Return (X, Y) of the center of cell containing provided text 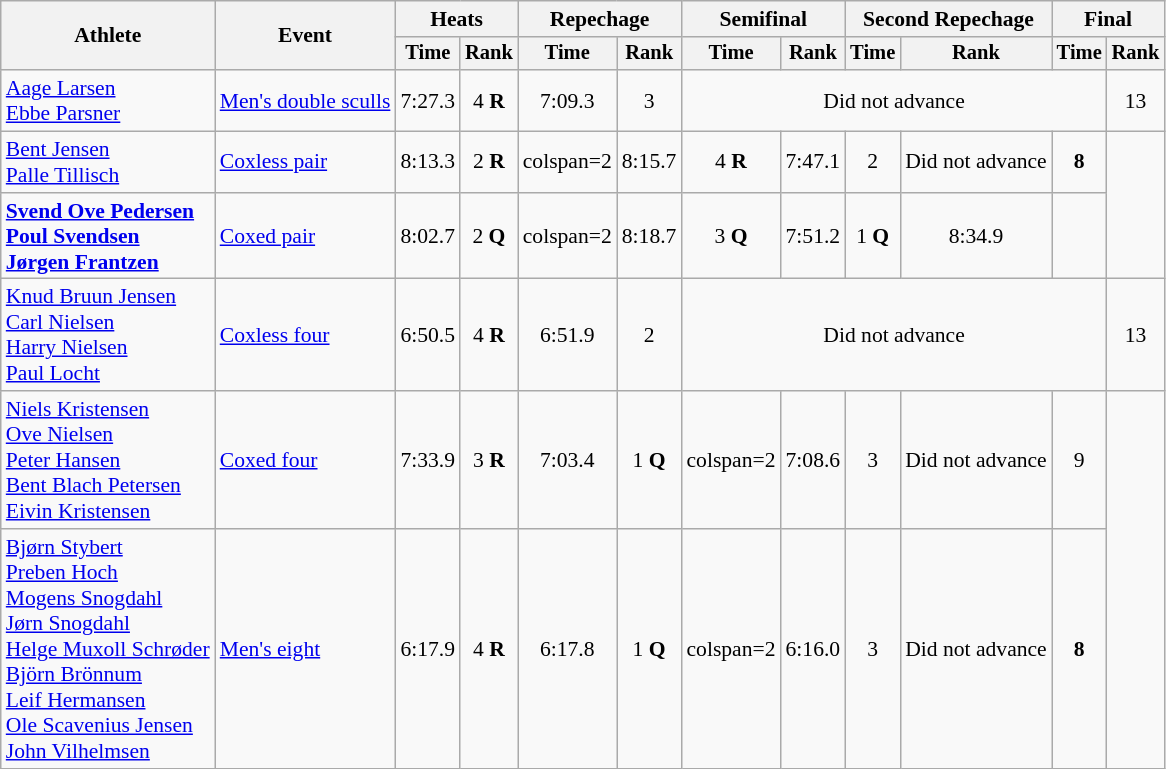
Svend Ove PedersenPoul SvendsenJørgen Frantzen (108, 236)
Coxed pair (306, 236)
Coxless four (306, 335)
Event (306, 36)
8:02.7 (428, 236)
Second Repechage (948, 19)
7:03.4 (568, 460)
Semifinal (763, 19)
Final (1108, 19)
7:33.9 (428, 460)
Niels KristensenOve NielsenPeter HansenBent Blach PetersenEivin Kristensen (108, 460)
Aage LarsenEbbe Parsner (108, 100)
Bent JensenPalle Tillisch (108, 162)
Heats (456, 19)
7:08.6 (814, 460)
Repechage (600, 19)
Coxed four (306, 460)
6:16.0 (814, 649)
2 Q (489, 236)
Coxless pair (306, 162)
2 R (489, 162)
8:34.9 (976, 236)
7:47.1 (814, 162)
8:15.7 (650, 162)
3 R (489, 460)
9 (1080, 460)
Men's eight (306, 649)
Athlete (108, 36)
6:17.9 (428, 649)
8:18.7 (650, 236)
6:50.5 (428, 335)
6:51.9 (568, 335)
Bjørn StybertPreben HochMogens SnogdahlJørn SnogdahlHelge Muxoll SchrøderBjörn BrönnumLeif HermansenOle Scavenius JensenJohn Vilhelmsen (108, 649)
7:09.3 (568, 100)
8:13.3 (428, 162)
6:17.8 (568, 649)
Knud Bruun JensenCarl NielsenHarry NielsenPaul Locht (108, 335)
7:51.2 (814, 236)
Men's double sculls (306, 100)
3 Q (730, 236)
7:27.3 (428, 100)
